Pinpoint the cell where the given text exists, returning its [x, y] midpoint coordinate. 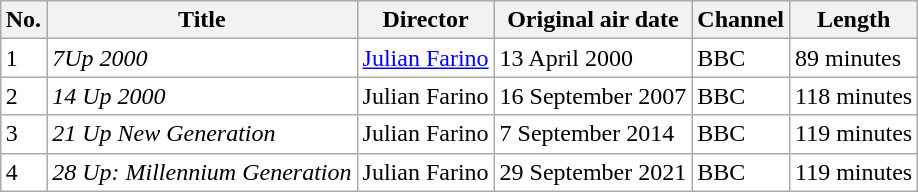
Director [426, 20]
3 [23, 134]
7 September 2014 [593, 134]
2 [23, 96]
29 September 2021 [593, 172]
14 Up 2000 [202, 96]
89 minutes [854, 58]
Channel [741, 20]
28 Up: Millennium Generation [202, 172]
16 September 2007 [593, 96]
Original air date [593, 20]
Length [854, 20]
7Up 2000 [202, 58]
1 [23, 58]
21 Up New Generation [202, 134]
No. [23, 20]
Title [202, 20]
4 [23, 172]
118 minutes [854, 96]
13 April 2000 [593, 58]
